From the cell containing the given text, extract its center point as [x, y] coordinate. 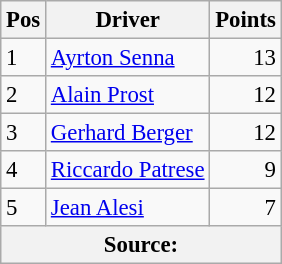
4 [24, 170]
3 [24, 133]
Alain Prost [128, 95]
Driver [128, 20]
Gerhard Berger [128, 133]
1 [24, 58]
Riccardo Patrese [128, 170]
9 [246, 170]
Points [246, 20]
Source: [141, 245]
Jean Alesi [128, 208]
7 [246, 208]
Ayrton Senna [128, 58]
2 [24, 95]
5 [24, 208]
13 [246, 58]
Pos [24, 20]
